Search for the cell housing the specified text and yield its [X, Y] center coordinate. 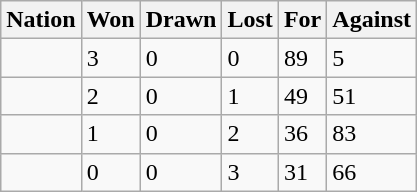
Nation [41, 20]
66 [372, 172]
31 [302, 172]
Drawn [181, 20]
For [302, 20]
83 [372, 134]
51 [372, 96]
36 [302, 134]
5 [372, 58]
Against [372, 20]
Won [110, 20]
49 [302, 96]
Lost [250, 20]
89 [302, 58]
